Scan for the cell matching the given text and deliver its (X, Y) coordinate at center. 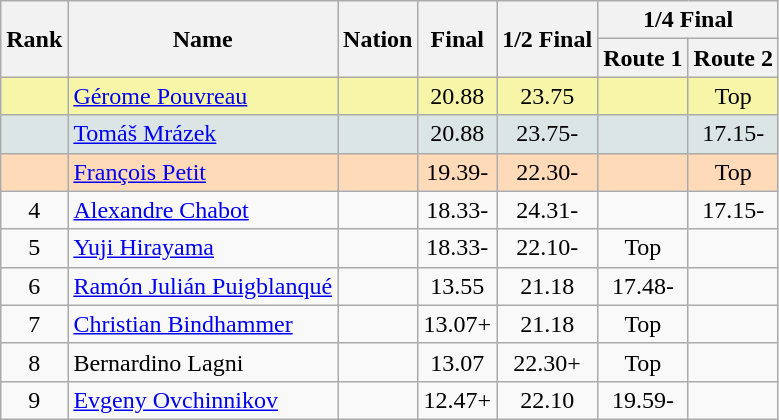
Christian Bindhammer (203, 324)
8 (34, 362)
Name (203, 39)
9 (34, 400)
1/4 Final (688, 20)
17.48- (643, 286)
Route 1 (643, 58)
23.75- (548, 134)
Ramón Julián Puigblanqué (203, 286)
12.47+ (458, 400)
Gérome Pouvreau (203, 96)
6 (34, 286)
François Petit (203, 172)
4 (34, 210)
Final (458, 39)
7 (34, 324)
Rank (34, 39)
19.59- (643, 400)
23.75 (548, 96)
13.55 (458, 286)
Nation (378, 39)
22.10- (548, 248)
Evgeny Ovchinnikov (203, 400)
24.31- (548, 210)
Bernardino Lagni (203, 362)
22.10 (548, 400)
Route 2 (733, 58)
19.39- (458, 172)
13.07 (458, 362)
13.07+ (458, 324)
Alexandre Chabot (203, 210)
5 (34, 248)
22.30- (548, 172)
Yuji Hirayama (203, 248)
22.30+ (548, 362)
1/2 Final (548, 39)
Tomáš Mrázek (203, 134)
